Identify which cell holds the provided text, then report its (x, y) central coordinate. 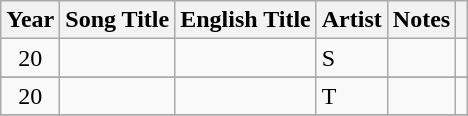
Song Title (118, 20)
Notes (421, 20)
Year (30, 20)
S (352, 58)
Artist (352, 20)
English Title (246, 20)
T (352, 96)
